Capture the cell that displays the provided text and extract its (x, y) central coordinate. 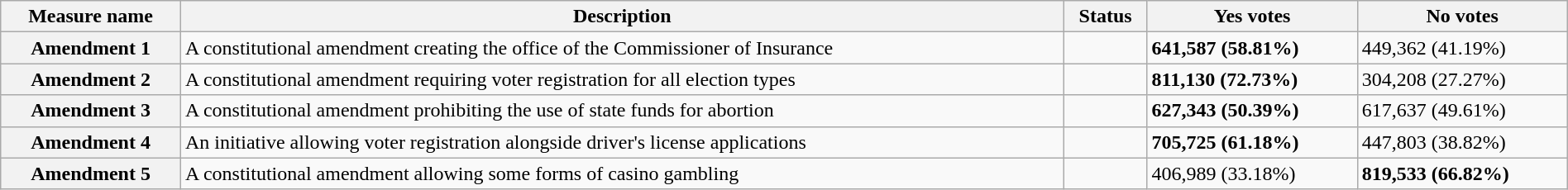
Description (622, 17)
A constitutional amendment allowing some forms of casino gambling (622, 173)
An initiative allowing voter registration alongside driver's license applications (622, 142)
705,725 (61.18%) (1252, 142)
Amendment 1 (91, 48)
819,533 (66.82%) (1462, 173)
Amendment 4 (91, 142)
811,130 (72.73%) (1252, 79)
449,362 (41.19%) (1462, 48)
304,208 (27.27%) (1462, 79)
Amendment 2 (91, 79)
Amendment 5 (91, 173)
Amendment 3 (91, 111)
447,803 (38.82%) (1462, 142)
617,637 (49.61%) (1462, 111)
A constitutional amendment requiring voter registration for all election types (622, 79)
Status (1105, 17)
Yes votes (1252, 17)
641,587 (58.81%) (1252, 48)
No votes (1462, 17)
406,989 (33.18%) (1252, 173)
627,343 (50.39%) (1252, 111)
A constitutional amendment prohibiting the use of state funds for abortion (622, 111)
Measure name (91, 17)
A constitutional amendment creating the office of the Commissioner of Insurance (622, 48)
